From the cell containing the given text, extract its center point as (x, y) coordinate. 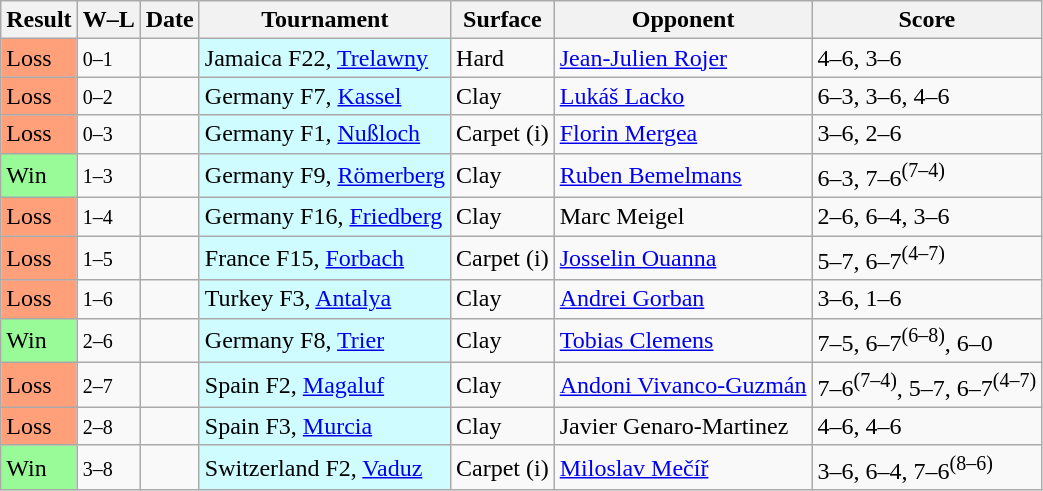
1–6 (108, 299)
Spain F3, Murcia (324, 426)
4–6, 3–6 (927, 58)
2–7 (108, 386)
5–7, 6–7(4–7) (927, 258)
3–6, 1–6 (927, 299)
2–8 (108, 426)
Germany F16, Friedberg (324, 217)
Hard (503, 58)
Florin Mergea (683, 134)
4–6, 4–6 (927, 426)
Germany F1, Nußloch (324, 134)
Andrei Gorban (683, 299)
0–3 (108, 134)
1–5 (108, 258)
0–2 (108, 96)
Javier Genaro-Martinez (683, 426)
6–3, 3–6, 4–6 (927, 96)
3–8 (108, 468)
Miloslav Mečíř (683, 468)
Germany F7, Kassel (324, 96)
W–L (108, 20)
Turkey F3, Antalya (324, 299)
1–3 (108, 176)
2–6, 6–4, 3–6 (927, 217)
Spain F2, Magaluf (324, 386)
Marc Meigel (683, 217)
Score (927, 20)
Jamaica F22, Trelawny (324, 58)
Tobias Clemens (683, 340)
Tournament (324, 20)
Result (39, 20)
Switzerland F2, Vaduz (324, 468)
0–1 (108, 58)
7–5, 6–7(6–8), 6–0 (927, 340)
Andoni Vivanco-Guzmán (683, 386)
France F15, Forbach (324, 258)
Jean-Julien Rojer (683, 58)
Germany F9, Römerberg (324, 176)
6–3, 7–6(7–4) (927, 176)
Lukáš Lacko (683, 96)
Josselin Ouanna (683, 258)
2–6 (108, 340)
7–6(7–4), 5–7, 6–7(4–7) (927, 386)
Opponent (683, 20)
3–6, 2–6 (927, 134)
Surface (503, 20)
1–4 (108, 217)
Ruben Bemelmans (683, 176)
Germany F8, Trier (324, 340)
3–6, 6–4, 7–6(8–6) (927, 468)
Date (170, 20)
